Extract the [x, y] coordinate from the center of the cell holding the provided text.  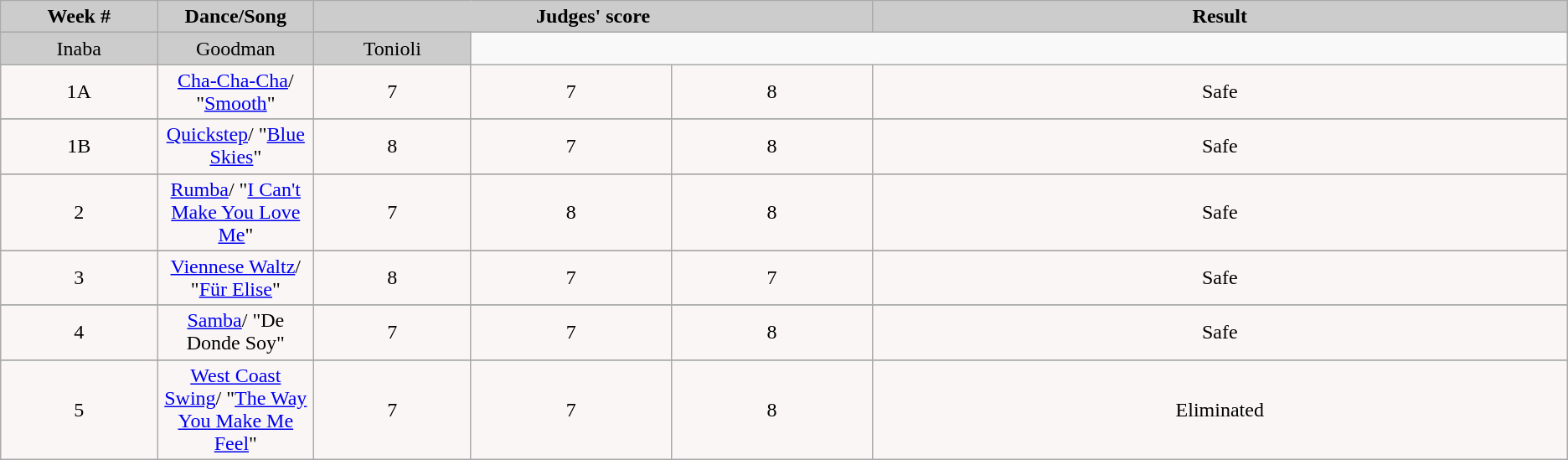
West Coast Swing/ "The Way You Make Me Feel" [236, 409]
Eliminated [1220, 409]
Dance/Song [236, 17]
1B [79, 146]
Judges' score [593, 17]
Samba/ "De Donde Soy" [236, 332]
1A [79, 92]
Rumba/ "I Can't Make You Love Me" [236, 212]
3 [79, 278]
4 [79, 332]
Quickstep/ "Blue Skies" [236, 146]
5 [79, 409]
Inaba [79, 49]
Cha-Cha-Cha/ "Smooth" [236, 92]
Viennese Waltz/ "Für Elise" [236, 278]
Tonioli [392, 49]
Goodman [236, 49]
2 [79, 212]
Result [1220, 17]
Week # [79, 17]
